Extract the (x, y) coordinate from the center of the cell holding the provided text.  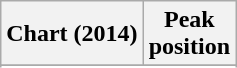
Chart (2014) (72, 34)
Peakposition (189, 34)
